Output the [x, y] coordinate of the center of the cell containing the given text.  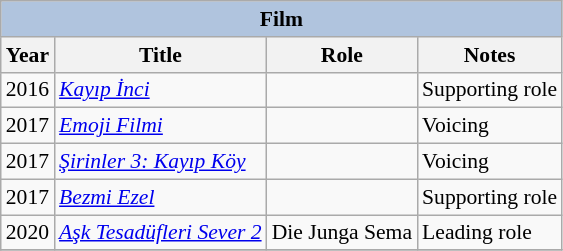
Bezmi Ezel [160, 197]
2020 [28, 233]
Title [160, 55]
Aşk Tesadüfleri Sever 2 [160, 233]
Şirinler 3: Kayıp Köy [160, 162]
2016 [28, 90]
Year [28, 55]
Role [342, 55]
Leading role [490, 233]
Emoji Filmi [160, 126]
Die Junga Sema [342, 233]
Kayıp İnci [160, 90]
Film [282, 19]
Notes [490, 55]
